Scan for the cell matching the given text and deliver its [X, Y] coordinate at center. 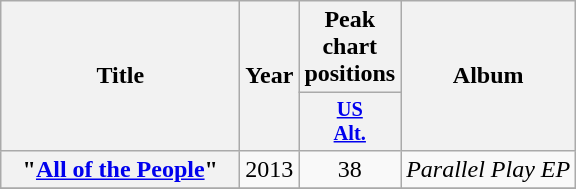
2013 [270, 169]
Peak chart positions [350, 47]
Album [488, 76]
Title [120, 76]
38 [350, 169]
Year [270, 76]
"All of the People" [120, 169]
Parallel Play EP [488, 169]
USAlt. [350, 122]
